Scan for the cell matching the given text and deliver its (x, y) coordinate at center. 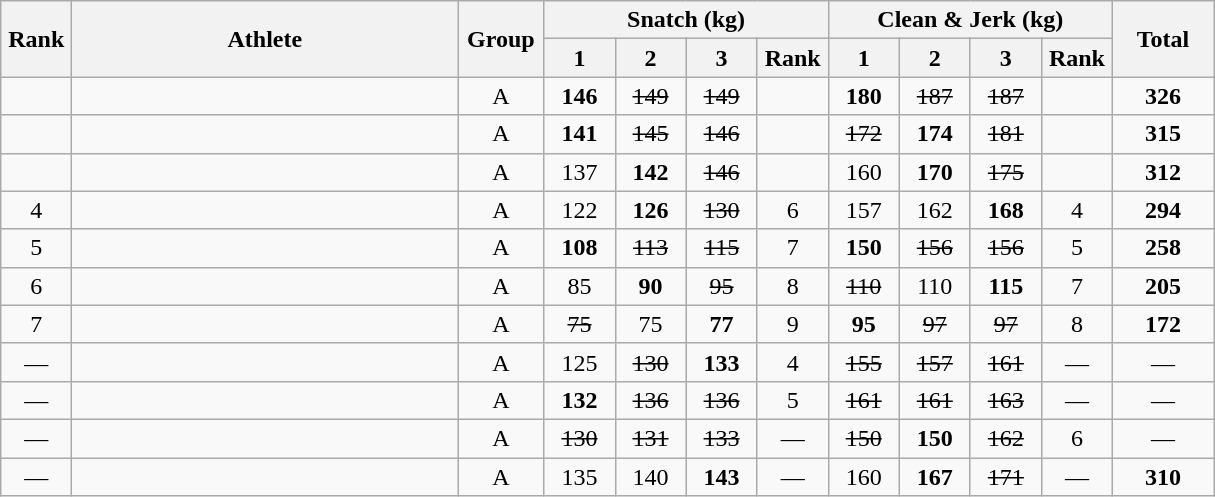
Group (501, 39)
167 (934, 477)
168 (1006, 210)
170 (934, 172)
85 (580, 286)
163 (1006, 400)
294 (1162, 210)
125 (580, 362)
310 (1162, 477)
175 (1006, 172)
113 (650, 248)
140 (650, 477)
126 (650, 210)
122 (580, 210)
143 (722, 477)
258 (1162, 248)
Athlete (265, 39)
9 (792, 324)
326 (1162, 96)
180 (864, 96)
141 (580, 134)
312 (1162, 172)
171 (1006, 477)
142 (650, 172)
135 (580, 477)
77 (722, 324)
137 (580, 172)
131 (650, 438)
205 (1162, 286)
181 (1006, 134)
Clean & Jerk (kg) (970, 20)
Total (1162, 39)
90 (650, 286)
174 (934, 134)
108 (580, 248)
132 (580, 400)
Snatch (kg) (686, 20)
145 (650, 134)
315 (1162, 134)
155 (864, 362)
